Scan for the cell matching the given text and deliver its [X, Y] coordinate at center. 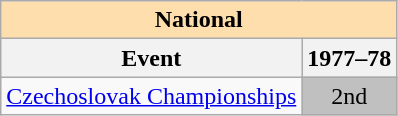
Czechoslovak Championships [152, 96]
Event [152, 58]
1977–78 [350, 58]
National [199, 20]
2nd [350, 96]
